Return the [x, y] coordinate for the center point of the cell that contains the specified text.  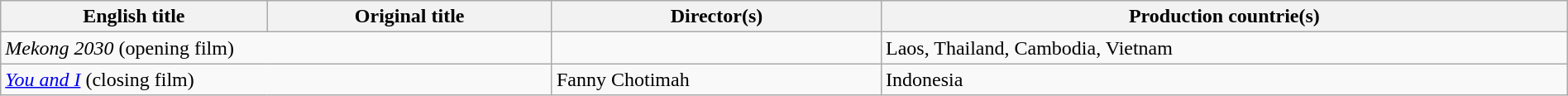
Director(s) [716, 17]
Production countrie(s) [1224, 17]
Original title [410, 17]
Laos, Thailand, Cambodia, Vietnam [1224, 48]
Fanny Chotimah [716, 79]
You and I (closing film) [276, 79]
Mekong 2030 (opening film) [276, 48]
English title [134, 17]
Indonesia [1224, 79]
